Capture the cell that displays the provided text and extract its (X, Y) central coordinate. 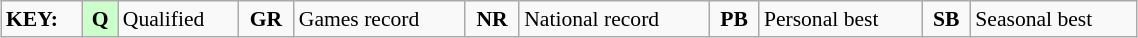
Seasonal best (1054, 19)
GR (266, 19)
National record (614, 19)
Personal best (841, 19)
Games record (380, 19)
KEY: (42, 19)
NR (492, 19)
PB (734, 19)
SB (946, 19)
Qualified (178, 19)
Q (100, 19)
